Pinpoint the cell where the given text exists, returning its [x, y] midpoint coordinate. 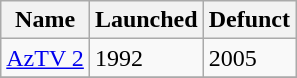
Launched [146, 20]
Defunct [249, 20]
2005 [249, 58]
Name [46, 20]
AzTV 2 [46, 58]
1992 [146, 58]
